Locate the cell with the specified text and output its [X, Y] center coordinate. 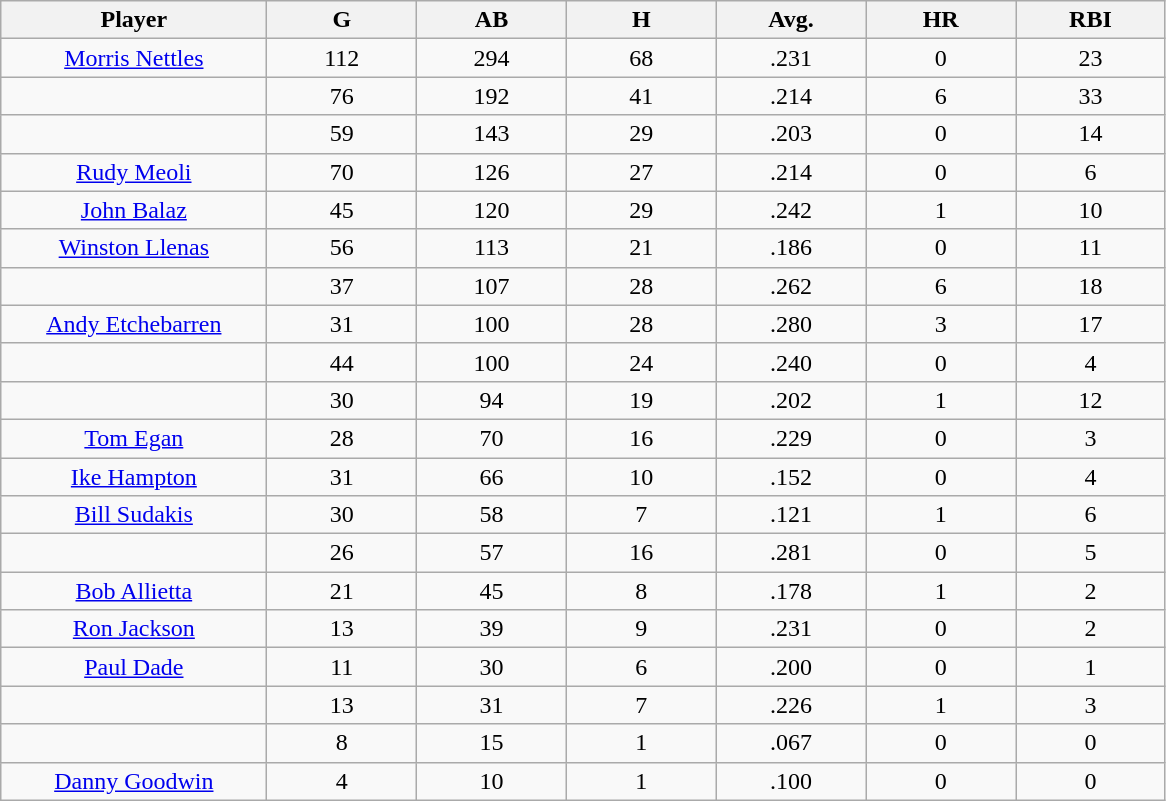
.242 [791, 210]
H [641, 20]
.202 [791, 400]
Bill Sudakis [134, 515]
24 [641, 362]
Bob Allietta [134, 591]
.178 [791, 591]
Ron Jackson [134, 629]
RBI [1091, 20]
17 [1091, 324]
76 [342, 96]
Tom Egan [134, 438]
G [342, 20]
.186 [791, 248]
15 [492, 743]
.200 [791, 667]
.226 [791, 705]
120 [492, 210]
.262 [791, 286]
Player [134, 20]
94 [492, 400]
14 [1091, 134]
.280 [791, 324]
.121 [791, 515]
126 [492, 172]
HR [941, 20]
Morris Nettles [134, 58]
56 [342, 248]
5 [1091, 553]
Ike Hampton [134, 477]
.152 [791, 477]
59 [342, 134]
23 [1091, 58]
33 [1091, 96]
27 [641, 172]
57 [492, 553]
AB [492, 20]
.067 [791, 743]
9 [641, 629]
44 [342, 362]
Danny Goodwin [134, 781]
Avg. [791, 20]
66 [492, 477]
294 [492, 58]
John Balaz [134, 210]
41 [641, 96]
Winston Llenas [134, 248]
12 [1091, 400]
18 [1091, 286]
Paul Dade [134, 667]
68 [641, 58]
.229 [791, 438]
.281 [791, 553]
39 [492, 629]
.203 [791, 134]
143 [492, 134]
112 [342, 58]
107 [492, 286]
37 [342, 286]
113 [492, 248]
Rudy Meoli [134, 172]
192 [492, 96]
Andy Etchebarren [134, 324]
58 [492, 515]
.240 [791, 362]
26 [342, 553]
.100 [791, 781]
19 [641, 400]
